Provide the (X, Y) coordinate of the cell's center where the given text is located.  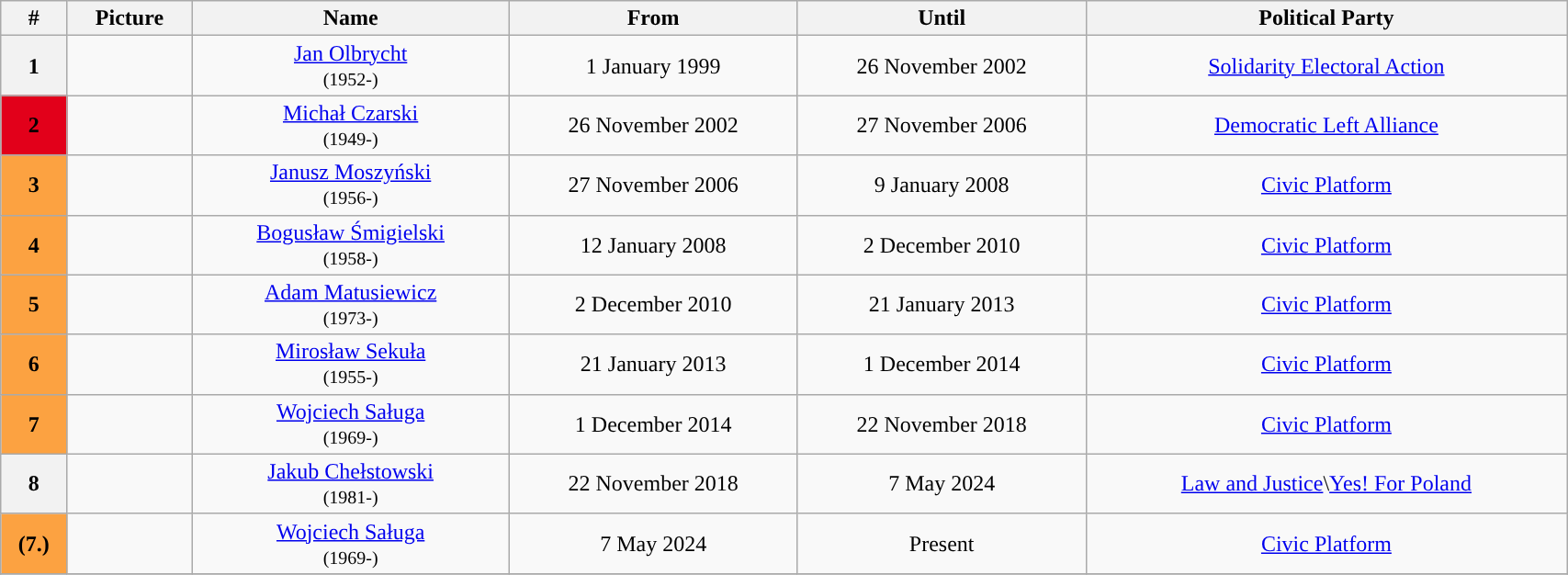
Adam Matusiewicz(1973-) (351, 305)
2 (34, 125)
Michał Czarski(1949-) (351, 125)
7 (34, 424)
8 (34, 483)
Until (942, 18)
Name (351, 18)
(7.) (34, 544)
12 January 2008 (653, 244)
3 (34, 186)
5 (34, 305)
Picture (130, 18)
6 (34, 364)
From (653, 18)
# (34, 18)
Solidarity Electoral Action (1326, 66)
Jan Olbrycht(1952-) (351, 66)
4 (34, 244)
Law and Justice\Yes! For Poland (1326, 483)
Janusz Moszyński(1956-) (351, 186)
Democratic Left Alliance (1326, 125)
1 (34, 66)
Present (942, 544)
Political Party (1326, 18)
9 January 2008 (942, 186)
Bogusław Śmigielski(1958-) (351, 244)
Mirosław Sekuła(1955-) (351, 364)
1 January 1999 (653, 66)
Jakub Chełstowski(1981-) (351, 483)
